Capture the cell that displays the provided text and extract its [X, Y] central coordinate. 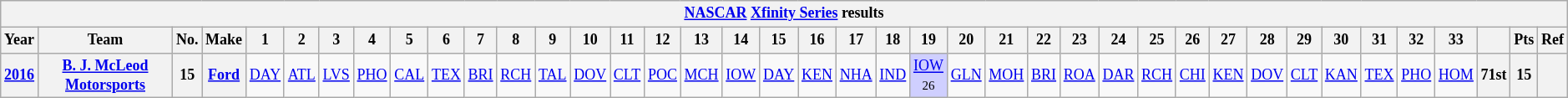
16 [817, 40]
IND [893, 75]
LVS [336, 75]
12 [663, 40]
9 [553, 40]
8 [516, 40]
4 [372, 40]
IOW26 [928, 75]
ROA [1079, 75]
26 [1192, 40]
HOM [1456, 75]
6 [447, 40]
Team [105, 40]
Make [224, 40]
10 [590, 40]
33 [1456, 40]
Year [20, 40]
22 [1044, 40]
NHA [856, 75]
28 [1267, 40]
30 [1341, 40]
DAR [1119, 75]
ATL [301, 75]
5 [409, 40]
20 [966, 40]
IOW [741, 75]
71st [1494, 75]
TAL [553, 75]
11 [628, 40]
Ford [224, 75]
27 [1228, 40]
CAL [409, 75]
24 [1119, 40]
CHI [1192, 75]
23 [1079, 40]
2 [301, 40]
3 [336, 40]
18 [893, 40]
32 [1416, 40]
19 [928, 40]
B. J. McLeod Motorsports [105, 75]
14 [741, 40]
2016 [20, 75]
NASCAR Xfinity Series results [784, 13]
Ref [1553, 40]
13 [701, 40]
Pts [1525, 40]
GLN [966, 75]
31 [1379, 40]
MOH [1007, 75]
No. [187, 40]
21 [1007, 40]
7 [481, 40]
KAN [1341, 75]
MCH [701, 75]
29 [1304, 40]
17 [856, 40]
POC [663, 75]
25 [1157, 40]
1 [265, 40]
